Scan for the cell matching the given text and deliver its [X, Y] coordinate at center. 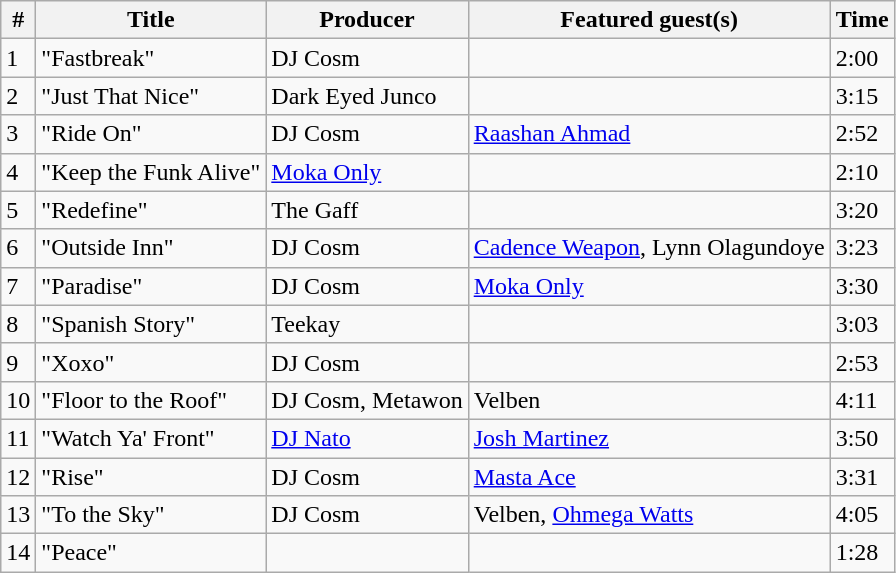
Velben, Ohmega Watts [649, 515]
Time [862, 20]
3 [18, 134]
Masta Ace [649, 477]
Producer [367, 20]
"Redefine" [151, 210]
"Just That Nice" [151, 96]
13 [18, 515]
3:03 [862, 324]
"Watch Ya' Front" [151, 438]
The Gaff [367, 210]
7 [18, 286]
2:00 [862, 58]
"Spanish Story" [151, 324]
Title [151, 20]
"Xoxo" [151, 362]
3:31 [862, 477]
3:15 [862, 96]
4 [18, 172]
4:05 [862, 515]
2:52 [862, 134]
"Fastbreak" [151, 58]
"Keep the Funk Alive" [151, 172]
Featured guest(s) [649, 20]
8 [18, 324]
3:50 [862, 438]
DJ Cosm, Metawon [367, 400]
14 [18, 553]
4:11 [862, 400]
12 [18, 477]
"Outside Inn" [151, 248]
5 [18, 210]
"Ride On" [151, 134]
6 [18, 248]
Josh Martinez [649, 438]
"Paradise" [151, 286]
3:20 [862, 210]
Cadence Weapon, Lynn Olagundoye [649, 248]
DJ Nato [367, 438]
Velben [649, 400]
Teekay [367, 324]
1 [18, 58]
2:10 [862, 172]
2:53 [862, 362]
"Floor to the Roof" [151, 400]
"Peace" [151, 553]
10 [18, 400]
11 [18, 438]
"Rise" [151, 477]
"To the Sky" [151, 515]
3:30 [862, 286]
2 [18, 96]
1:28 [862, 553]
Raashan Ahmad [649, 134]
# [18, 20]
Dark Eyed Junco [367, 96]
3:23 [862, 248]
9 [18, 362]
